Capture the cell that displays the provided text and extract its (x, y) central coordinate. 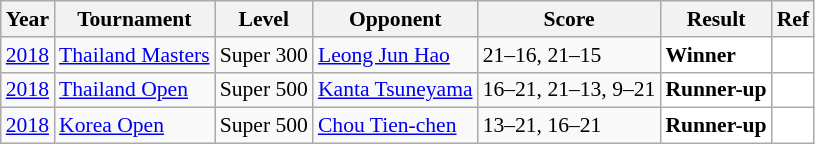
Ref (793, 19)
Kanta Tsuneyama (396, 90)
Opponent (396, 19)
21–16, 21–15 (570, 55)
Thailand Open (134, 90)
Winner (716, 55)
16–21, 21–13, 9–21 (570, 90)
Korea Open (134, 126)
Leong Jun Hao (396, 55)
Year (28, 19)
Thailand Masters (134, 55)
Level (264, 19)
13–21, 16–21 (570, 126)
Tournament (134, 19)
Score (570, 19)
Super 300 (264, 55)
Result (716, 19)
Chou Tien-chen (396, 126)
